Pinpoint the cell where the given text exists, returning its (x, y) midpoint coordinate. 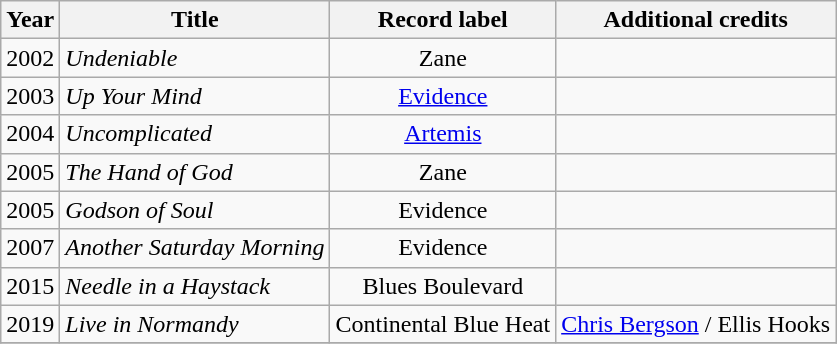
Up Your Mind (195, 96)
Blues Boulevard (443, 286)
Godson of Soul (195, 210)
2015 (30, 286)
2019 (30, 324)
Continental Blue Heat (443, 324)
Live in Normandy (195, 324)
Uncomplicated (195, 134)
Needle in a Haystack (195, 286)
Undeniable (195, 58)
2007 (30, 248)
2004 (30, 134)
Record label (443, 20)
2003 (30, 96)
Chris Bergson / Ellis Hooks (696, 324)
Additional credits (696, 20)
2002 (30, 58)
Title (195, 20)
Another Saturday Morning (195, 248)
The Hand of God (195, 172)
Artemis (443, 134)
Year (30, 20)
